Output the (X, Y) coordinate of the center of the cell containing the given text.  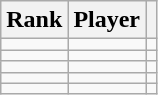
Player (107, 20)
Rank (34, 20)
